Provide the (X, Y) coordinate of the cell's center where the given text is located.  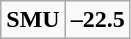
–22.5 (98, 19)
SMU (33, 19)
